Return the [x, y] coordinate for the center point of the cell that contains the specified text.  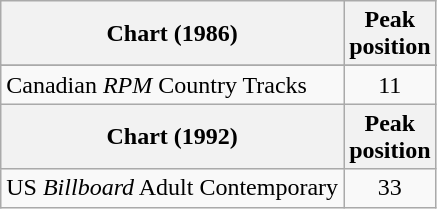
Canadian RPM Country Tracks [172, 85]
11 [390, 85]
Chart (1992) [172, 136]
33 [390, 188]
US Billboard Adult Contemporary [172, 188]
Chart (1986) [172, 34]
